Scan for the cell matching the given text and deliver its (X, Y) coordinate at center. 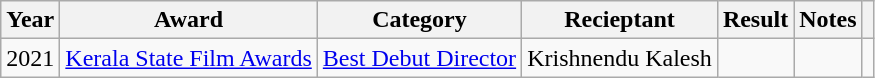
2021 (30, 58)
Award (188, 20)
Kerala State Film Awards (188, 58)
Category (419, 20)
Krishnendu Kalesh (620, 58)
Result (755, 20)
Recieptant (620, 20)
Year (30, 20)
Notes (828, 20)
Best Debut Director (419, 58)
